Output the (X, Y) coordinate of the center of the cell containing the given text.  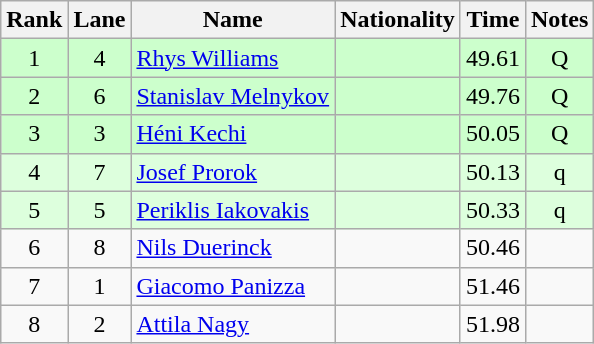
49.61 (492, 58)
50.46 (492, 248)
Héni Kechi (233, 134)
Josef Prorok (233, 172)
Nils Duerinck (233, 248)
Attila Nagy (233, 324)
51.98 (492, 324)
Nationality (398, 20)
Rank (34, 20)
50.05 (492, 134)
Rhys Williams (233, 58)
Time (492, 20)
Lane (100, 20)
Stanislav Melnykov (233, 96)
Notes (559, 20)
Periklis Iakovakis (233, 210)
49.76 (492, 96)
50.33 (492, 210)
Name (233, 20)
50.13 (492, 172)
51.46 (492, 286)
Giacomo Panizza (233, 286)
